Locate the cell with the specified text and output its (X, Y) center coordinate. 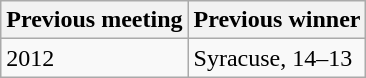
Previous winner (277, 20)
Previous meeting (94, 20)
2012 (94, 58)
Syracuse, 14–13 (277, 58)
